Capture the cell that displays the provided text and extract its (X, Y) central coordinate. 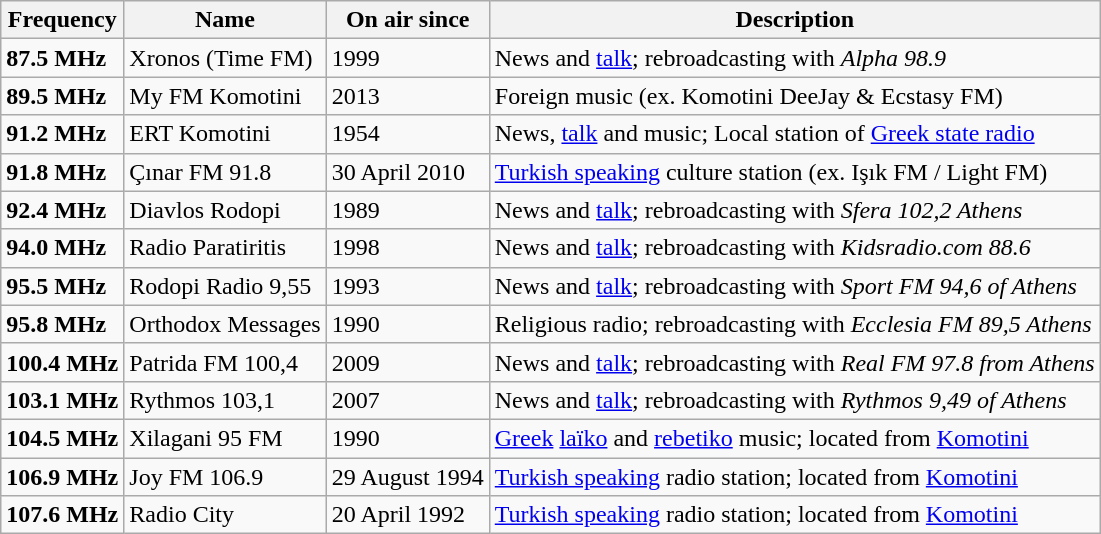
2007 (408, 400)
107.6 MHz (62, 515)
30 April 2010 (408, 172)
1999 (408, 58)
100.4 MHz (62, 362)
106.9 MHz (62, 477)
87.5 MHz (62, 58)
Frequency (62, 20)
95.8 MHz (62, 324)
Radio Paratiritis (225, 248)
Rythmos 103,1 (225, 400)
95.5 MHz (62, 286)
Joy FM 106.9 (225, 477)
104.5 MHz (62, 438)
1993 (408, 286)
1989 (408, 210)
Foreign music (ex. Komotini DeeJay & Ecstasy FM) (794, 96)
Xilagani 95 FM (225, 438)
On air since (408, 20)
News, talk and music; Local station of Greek state radio (794, 134)
Xronos (Time FM) (225, 58)
Orthodox Messages (225, 324)
News and talk; rebroadcasting with Rythmos 9,49 of Athens (794, 400)
1998 (408, 248)
Diavlos Rodopi (225, 210)
89.5 MHz (62, 96)
Greek laïko and rebetiko music; located from Komotini (794, 438)
2013 (408, 96)
Çınar FM 91.8 (225, 172)
My FM Komotini (225, 96)
Patrida FM 100,4 (225, 362)
Religious radio; rebroadcasting with Ecclesia FM 89,5 Athens (794, 324)
Rodopi Radio 9,55 (225, 286)
103.1 MHz (62, 400)
20 April 1992 (408, 515)
91.8 MHz (62, 172)
News and talk; rebroadcasting with Kidsradio.com 88.6 (794, 248)
News and talk; rebroadcasting with Alpha 98.9 (794, 58)
Radio City (225, 515)
94.0 MHz (62, 248)
91.2 MHz (62, 134)
Description (794, 20)
ERT Komotini (225, 134)
1954 (408, 134)
2009 (408, 362)
Turkish speaking culture station (ex. Işık FM / Light FM) (794, 172)
92.4 MHz (62, 210)
News and talk; rebroadcasting with Real FM 97.8 from Athens (794, 362)
29 August 1994 (408, 477)
News and talk; rebroadcasting with Sfera 102,2 Athens (794, 210)
Name (225, 20)
News and talk; rebroadcasting with Sport FM 94,6 of Athens (794, 286)
